Identify which cell holds the provided text, then report its [X, Y] central coordinate. 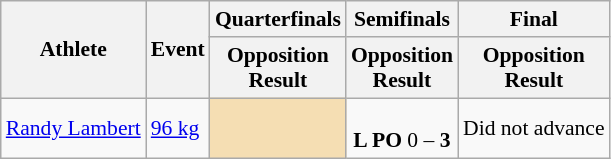
Quarterfinals [278, 19]
Randy Lambert [74, 128]
Final [534, 19]
Semifinals [402, 19]
Event [178, 50]
96 kg [178, 128]
Athlete [74, 50]
L PO 0 – 3 [402, 128]
Did not advance [534, 128]
